Identify which cell holds the provided text, then report its (X, Y) central coordinate. 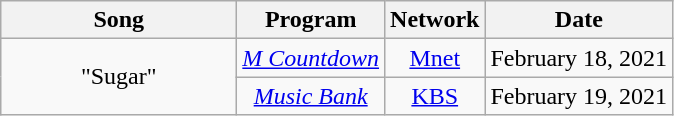
M Countdown (311, 58)
KBS (435, 96)
Music Bank (311, 96)
February 19, 2021 (579, 96)
"Sugar" (119, 77)
Mnet (435, 58)
February 18, 2021 (579, 58)
Song (119, 20)
Network (435, 20)
Date (579, 20)
Program (311, 20)
